From the cell containing the given text, extract its center point as (X, Y) coordinate. 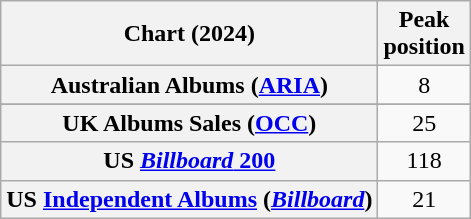
118 (424, 161)
US Billboard 200 (190, 161)
UK Albums Sales (OCC) (190, 123)
Peakposition (424, 34)
21 (424, 199)
US Independent Albums (Billboard) (190, 199)
Australian Albums (ARIA) (190, 85)
8 (424, 85)
Chart (2024) (190, 34)
25 (424, 123)
